Return the (x, y) coordinate for the center point of the cell that contains the specified text.  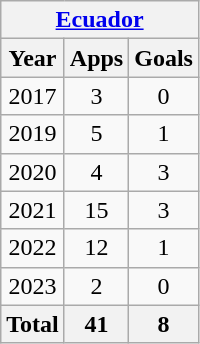
Apps (96, 58)
2022 (33, 248)
2017 (33, 96)
2 (96, 286)
41 (96, 324)
2023 (33, 286)
2021 (33, 210)
Total (33, 324)
Year (33, 58)
2019 (33, 134)
4 (96, 172)
2020 (33, 172)
12 (96, 248)
Ecuador (100, 20)
Goals (164, 58)
15 (96, 210)
5 (96, 134)
8 (164, 324)
